Find where the given text appears and provide that cell's center as [x, y] coordinate. 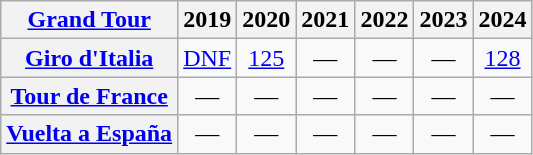
DNF [208, 58]
2022 [384, 20]
Vuelta a España [90, 134]
2021 [326, 20]
Grand Tour [90, 20]
125 [266, 58]
128 [502, 58]
Tour de France [90, 96]
2020 [266, 20]
2023 [444, 20]
Giro d'Italia [90, 58]
2024 [502, 20]
2019 [208, 20]
